Extract the [x, y] coordinate from the center of the cell holding the provided text.  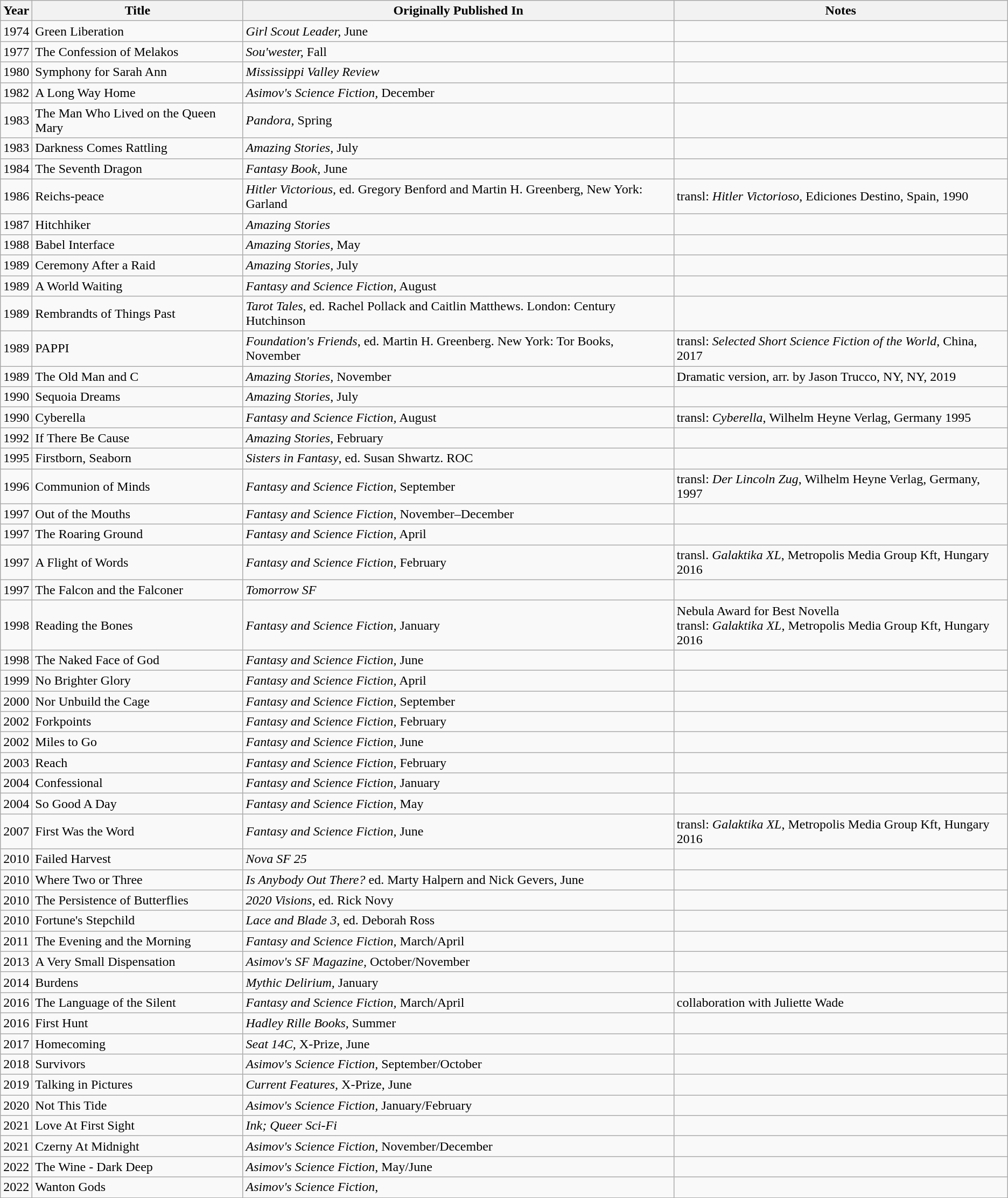
A Flight of Words [138, 562]
Ceremony After a Raid [138, 265]
The Confession of Melakos [138, 52]
Talking in Pictures [138, 1085]
A World Waiting [138, 286]
Current Features, X-Prize, June [458, 1085]
Sisters in Fantasy, ed. Susan Shwartz. ROC [458, 458]
Wanton Gods [138, 1187]
Title [138, 11]
2003 [16, 763]
2011 [16, 941]
A Very Small Dispensation [138, 962]
Mississippi Valley Review [458, 72]
Pandora, Spring [458, 121]
First Hunt [138, 1023]
If There Be Cause [138, 438]
A Long Way Home [138, 93]
Asimov's SF Magazine, October/November [458, 962]
transl: Der Lincoln Zug, Wilhelm Heyne Verlag, Germany, 1997 [841, 486]
Burdens [138, 982]
Lace and Blade 3, ed. Deborah Ross [458, 921]
1977 [16, 52]
Confessional [138, 783]
Love At First Sight [138, 1126]
Not This Tide [138, 1105]
The Seventh Dragon [138, 169]
1980 [16, 72]
Amazing Stories, November [458, 377]
Firstborn, Seaborn [138, 458]
The Evening and the Morning [138, 941]
The Naked Face of God [138, 660]
The Wine - Dark Deep [138, 1167]
Nova SF 25 [458, 859]
Fantasy and Science Fiction, November–December [458, 514]
Tomorrow SF [458, 590]
transl: Selected Short Science Fiction of the World, China, 2017 [841, 349]
2013 [16, 962]
2018 [16, 1064]
1988 [16, 245]
transl. Galaktika XL, Metropolis Media Group Kft, Hungary 2016 [841, 562]
Nebula Award for Best Novellatransl: Galaktika XL, Metropolis Media Group Kft, Hungary 2016 [841, 625]
Fantasy Book, June [458, 169]
1982 [16, 93]
1992 [16, 438]
Notes [841, 11]
1999 [16, 680]
1986 [16, 196]
Girl Scout Leader, June [458, 31]
transl: Hitler Victorioso, Ediciones Destino, Spain, 1990 [841, 196]
Year [16, 11]
Hitler Victorious, ed. Gregory Benford and Martin H. Greenberg, New York: Garland [458, 196]
Reading the Bones [138, 625]
transl: Galaktika XL, Metropolis Media Group Kft, Hungary 2016 [841, 832]
Asimov's Science Fiction, [458, 1187]
Is Anybody Out There? ed. Marty Halpern and Nick Gevers, June [458, 880]
Failed Harvest [138, 859]
Where Two or Three [138, 880]
Sou'wester, Fall [458, 52]
collaboration with Juliette Wade [841, 1002]
Originally Published In [458, 11]
2019 [16, 1085]
Hadley Rille Books, Summer [458, 1023]
Rembrandts of Things Past [138, 314]
Miles to Go [138, 742]
First Was the Word [138, 832]
2007 [16, 832]
Amazing Stories, February [458, 438]
1996 [16, 486]
2000 [16, 701]
1974 [16, 31]
2020 Visions, ed. Rick Novy [458, 900]
So Good A Day [138, 804]
Amazing Stories, May [458, 245]
Asimov's Science Fiction, November/December [458, 1146]
Amazing Stories [458, 224]
Dramatic version, arr. by Jason Trucco, NY, NY, 2019 [841, 377]
The Man Who Lived on the Queen Mary [138, 121]
Nor Unbuild the Cage [138, 701]
1987 [16, 224]
Czerny At Midnight [138, 1146]
No Brighter Glory [138, 680]
Asimov's Science Fiction, December [458, 93]
The Falcon and the Falconer [138, 590]
Darkness Comes Rattling [138, 148]
Forkpoints [138, 722]
Reichs-peace [138, 196]
Mythic Delirium, January [458, 982]
1984 [16, 169]
The Language of the Silent [138, 1002]
Survivors [138, 1064]
The Roaring Ground [138, 534]
1995 [16, 458]
Tarot Tales, ed. Rachel Pollack and Caitlin Matthews. London: Century Hutchinson [458, 314]
Communion of Minds [138, 486]
Asimov's Science Fiction, May/June [458, 1167]
Ink; Queer Sci-Fi [458, 1126]
PAPPI [138, 349]
The Persistence of Butterflies [138, 900]
Asimov's Science Fiction, September/October [458, 1064]
Sequoia Dreams [138, 397]
Reach [138, 763]
Fantasy and Science Fiction, May [458, 804]
Foundation's Friends, ed. Martin H. Greenberg. New York: Tor Books, November [458, 349]
transl: Cyberella, Wilhelm Heyne Verlag, Germany 1995 [841, 417]
The Old Man and C [138, 377]
Hitchhiker [138, 224]
Cyberella [138, 417]
Green Liberation [138, 31]
Asimov's Science Fiction, January/February [458, 1105]
Seat 14C, X-Prize, June [458, 1043]
2017 [16, 1043]
Out of the Mouths [138, 514]
2020 [16, 1105]
Fortune's Stepchild [138, 921]
Homecoming [138, 1043]
Babel Interface [138, 245]
2014 [16, 982]
Symphony for Sarah Ann [138, 72]
